For the text-containing cell, return its midpoint in (X, Y) coordinate format. 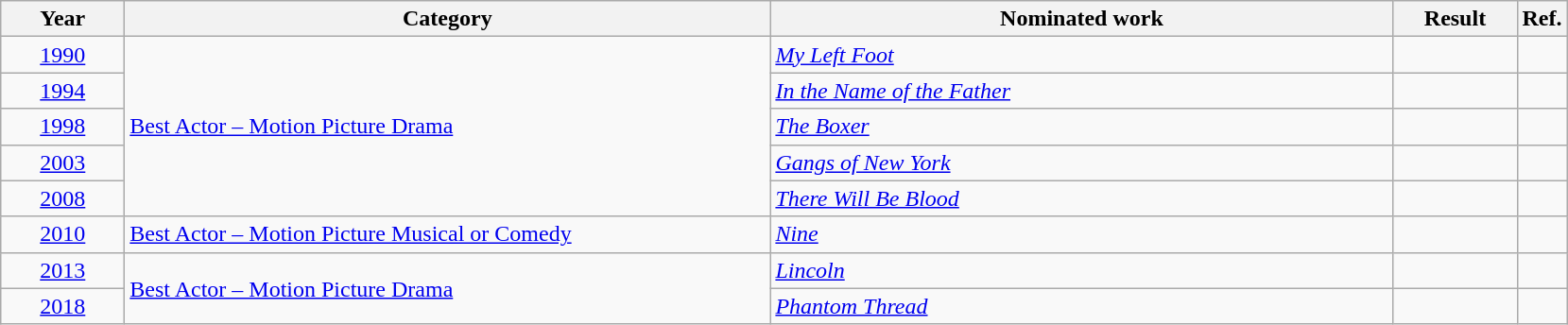
Nominated work (1081, 19)
2008 (62, 198)
Category (448, 19)
My Left Foot (1081, 55)
The Boxer (1081, 127)
1998 (62, 127)
Result (1456, 19)
Year (62, 19)
Phantom Thread (1081, 306)
2013 (62, 270)
Ref. (1542, 19)
Lincoln (1081, 270)
There Will Be Blood (1081, 198)
2010 (62, 234)
In the Name of the Father (1081, 91)
Nine (1081, 234)
1994 (62, 91)
2003 (62, 162)
2018 (62, 306)
Gangs of New York (1081, 162)
Best Actor – Motion Picture Musical or Comedy (448, 234)
1990 (62, 55)
